Capture the cell that displays the provided text and extract its [X, Y] central coordinate. 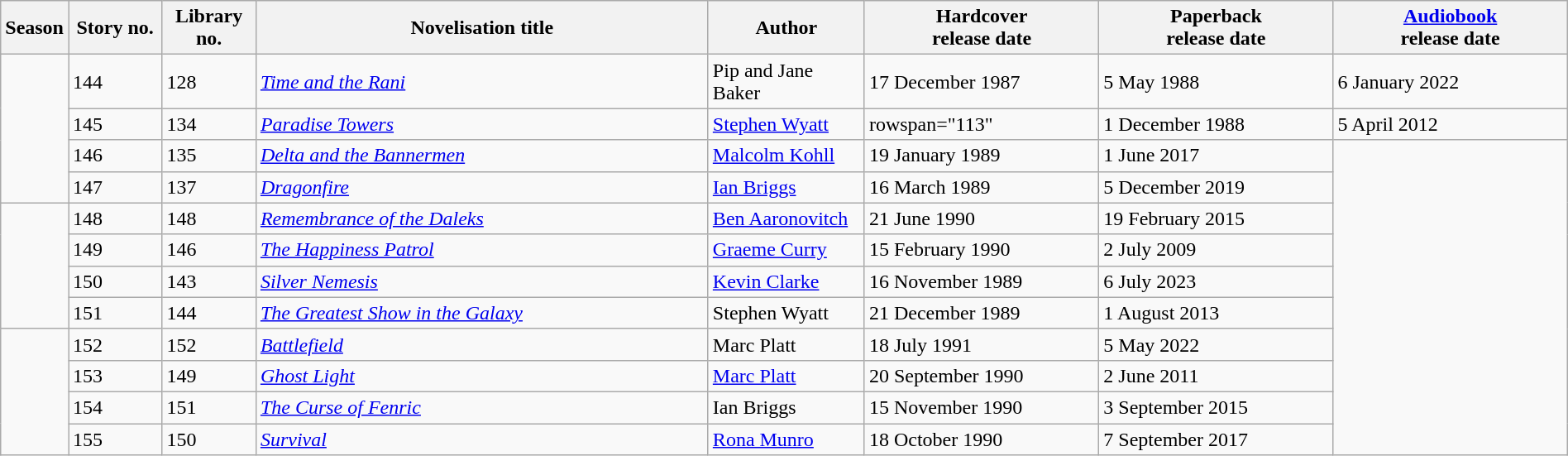
Survival [481, 439]
The Happiness Patrol [481, 250]
134 [209, 124]
154 [114, 407]
128 [209, 81]
1 August 2013 [1216, 313]
Remembrance of the Daleks [481, 218]
1 December 1988 [1216, 124]
6 January 2022 [1451, 81]
21 June 1990 [981, 218]
Silver Nemesis [481, 281]
Paperback release date [1216, 28]
Graeme Curry [786, 250]
Ghost Light [481, 376]
Hardcover release date [981, 28]
2 July 2009 [1216, 250]
153 [114, 376]
15 February 1990 [981, 250]
21 December 1989 [981, 313]
5 April 2012 [1451, 124]
Season [35, 28]
5 December 2019 [1216, 187]
Dragonfire [481, 187]
20 September 1990 [981, 376]
16 November 1989 [981, 281]
Battlefield [481, 344]
135 [209, 156]
Pip and Jane Baker [786, 81]
3 September 2015 [1216, 407]
18 July 1991 [981, 344]
Malcolm Kohll [786, 156]
6 July 2023 [1216, 281]
Ben Aaronovitch [786, 218]
5 May 2022 [1216, 344]
143 [209, 281]
2 June 2011 [1216, 376]
Time and the Rani [481, 81]
7 September 2017 [1216, 439]
1 June 2017 [1216, 156]
Story no. [114, 28]
Author [786, 28]
5 May 1988 [1216, 81]
Kevin Clarke [786, 281]
19 January 1989 [981, 156]
Library no. [209, 28]
17 December 1987 [981, 81]
147 [114, 187]
155 [114, 439]
145 [114, 124]
18 October 1990 [981, 439]
Delta and the Bannermen [481, 156]
137 [209, 187]
Rona Munro [786, 439]
19 February 2015 [1216, 218]
The Curse of Fenric [481, 407]
Audiobook release date [1451, 28]
The Greatest Show in the Galaxy [481, 313]
Paradise Towers [481, 124]
16 March 1989 [981, 187]
Novelisation title [481, 28]
15 November 1990 [981, 407]
rowspan="113" [981, 124]
